Capture the cell that displays the provided text and extract its [X, Y] central coordinate. 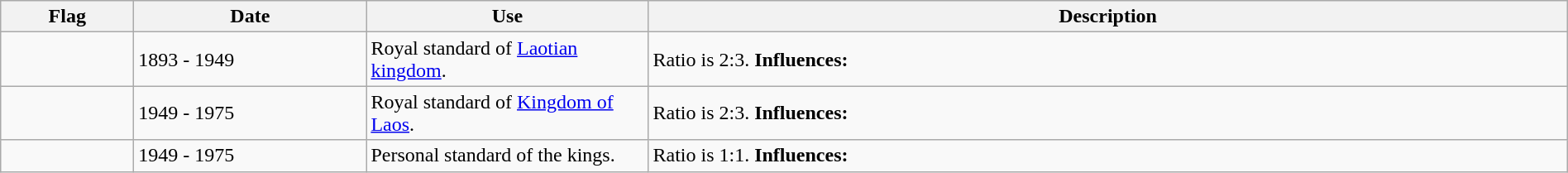
1893 - 1949 [250, 60]
Royal standard of Kingdom of Laos. [508, 113]
Use [508, 17]
Royal standard of Laotian kingdom. [508, 60]
Date [250, 17]
Ratio is 1:1. Influences: [1108, 156]
Flag [68, 17]
Description [1108, 17]
Personal standard of the kings. [508, 156]
